From the cell containing the given text, extract its center point as [X, Y] coordinate. 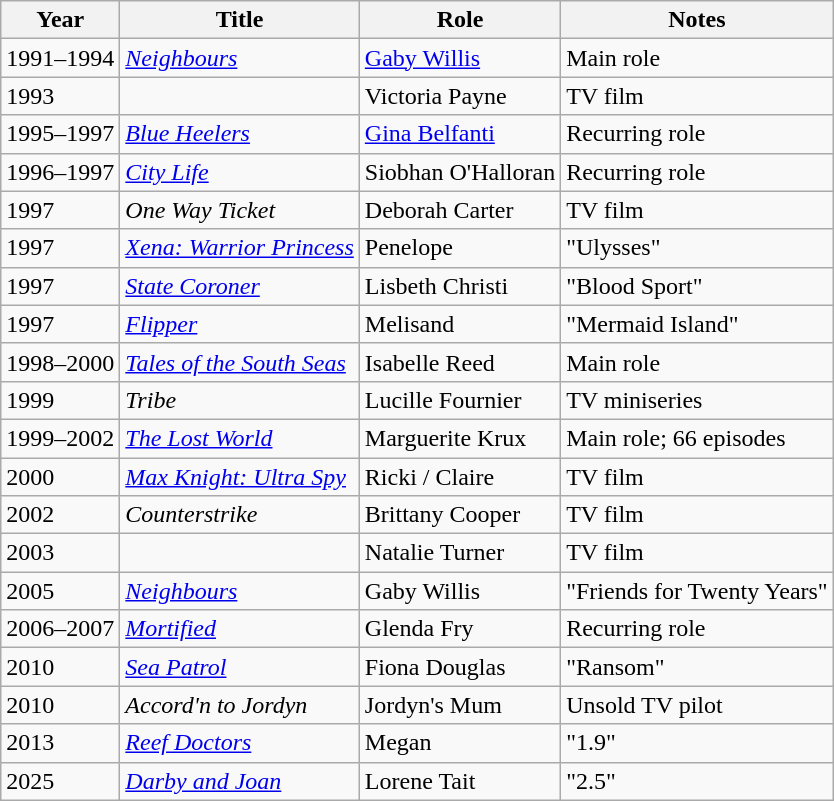
Jordyn's Mum [460, 705]
Blue Heelers [240, 134]
Darby and Joan [240, 781]
Lisbeth Christi [460, 286]
1991–1994 [60, 58]
2005 [60, 591]
Reef Doctors [240, 743]
"Ransom" [698, 667]
TV miniseries [698, 400]
"Friends for Twenty Years" [698, 591]
1996–1997 [60, 172]
Victoria Payne [460, 96]
2000 [60, 477]
Tribe [240, 400]
Melisand [460, 324]
Year [60, 20]
Accord'n to Jordyn [240, 705]
One Way Ticket [240, 210]
"Ulysses" [698, 248]
Deborah Carter [460, 210]
"Blood Sport" [698, 286]
2002 [60, 515]
City Life [240, 172]
Sea Patrol [240, 667]
State Coroner [240, 286]
1999–2002 [60, 438]
Isabelle Reed [460, 362]
Counterstrike [240, 515]
Tales of the South Seas [240, 362]
Title [240, 20]
Main role; 66 episodes [698, 438]
1995–1997 [60, 134]
Siobhan O'Halloran [460, 172]
1999 [60, 400]
The Lost World [240, 438]
Gina Belfanti [460, 134]
Role [460, 20]
2003 [60, 553]
Penelope [460, 248]
Lucille Fournier [460, 400]
Marguerite Krux [460, 438]
2013 [60, 743]
1993 [60, 96]
Brittany Cooper [460, 515]
Ricki / Claire [460, 477]
Xena: Warrior Princess [240, 248]
Fiona Douglas [460, 667]
Glenda Fry [460, 629]
"1.9" [698, 743]
Megan [460, 743]
Mortified [240, 629]
Flipper [240, 324]
Notes [698, 20]
2006–2007 [60, 629]
"2.5" [698, 781]
Max Knight: Ultra Spy [240, 477]
2025 [60, 781]
Lorene Tait [460, 781]
1998–2000 [60, 362]
Unsold TV pilot [698, 705]
"Mermaid Island" [698, 324]
Natalie Turner [460, 553]
